Extract the (X, Y) coordinate from the center of the cell holding the provided text.  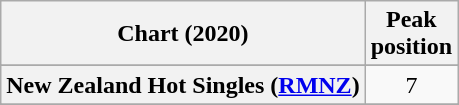
Chart (2020) (183, 34)
Peakposition (411, 34)
New Zealand Hot Singles (RMNZ) (183, 85)
7 (411, 85)
